Provide the (X, Y) coordinate of the cell's center where the given text is located.  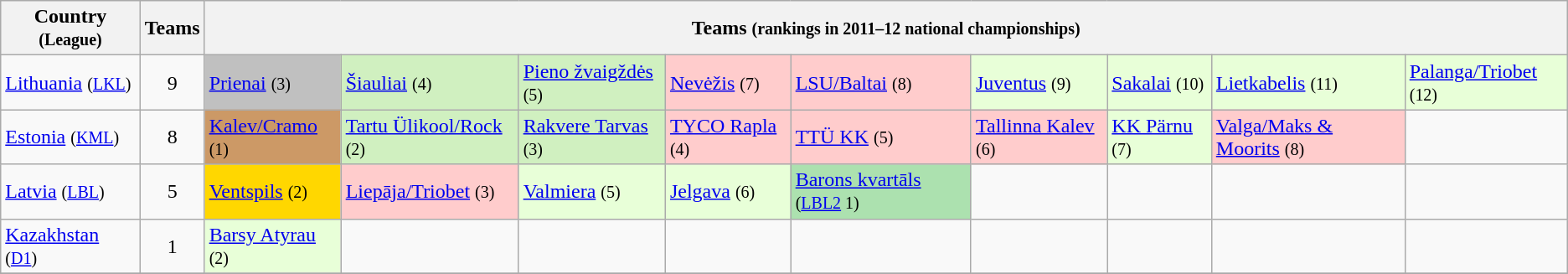
Tartu Ülikool/Rock (2) (430, 137)
Lithuania (LKL) (70, 82)
Valmiera (5) (591, 191)
9 (173, 82)
Latvia (LBL) (70, 191)
Šiauliai (4) (430, 82)
Prienai (3) (273, 82)
8 (173, 137)
Tallinna Kalev (6) (1039, 137)
LSU/Baltai (8) (881, 82)
Jelgava (6) (728, 191)
Barons kvartāls (LBL2 1) (881, 191)
TYCO Rapla (4) (728, 137)
KK Pärnu (7) (1159, 137)
Sakalai (10) (1159, 82)
Palanga/Triobet (12) (1486, 82)
Kazakhstan (D1) (70, 246)
Pieno žvaigždės (5) (591, 82)
Teams (rankings in 2011–12 national championships) (886, 28)
Liepāja/Triobet (3) (430, 191)
Kalev/Cramo (1) (273, 137)
Nevėžis (7) (728, 82)
5 (173, 191)
TTÜ KK (5) (881, 137)
Barsy Atyrau (2) (273, 246)
Rakvere Tarvas (3) (591, 137)
Ventspils (2) (273, 191)
Teams (173, 28)
1 (173, 246)
Estonia (KML) (70, 137)
Juventus (9) (1039, 82)
Valga/Maks & Moorits (8) (1308, 137)
Lietkabelis (11) (1308, 82)
Country (League) (70, 28)
